Determine the [X, Y] coordinate at the center of the cell enclosing the given text.  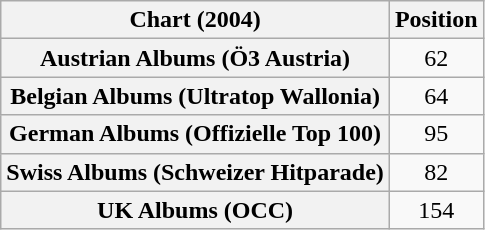
154 [436, 210]
UK Albums (OCC) [196, 210]
Swiss Albums (Schweizer Hitparade) [196, 172]
Belgian Albums (Ultratop Wallonia) [196, 96]
82 [436, 172]
Position [436, 20]
Chart (2004) [196, 20]
95 [436, 134]
64 [436, 96]
German Albums (Offizielle Top 100) [196, 134]
62 [436, 58]
Austrian Albums (Ö3 Austria) [196, 58]
